Return (X, Y) of the center of cell containing provided text 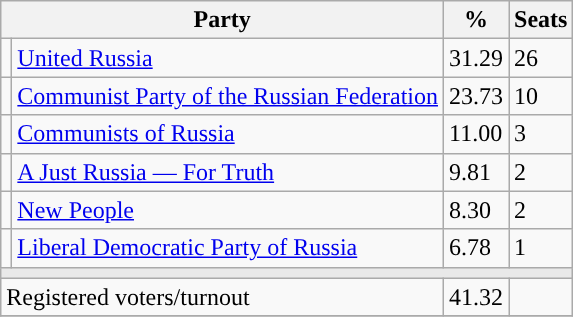
Liberal Democratic Party of Russia (228, 248)
26 (541, 58)
Communists of Russia (228, 134)
Seats (541, 20)
1 (541, 248)
Party (222, 20)
41.32 (476, 297)
United Russia (228, 58)
9.81 (476, 172)
10 (541, 96)
11.00 (476, 134)
31.29 (476, 58)
% (476, 20)
3 (541, 134)
Registered voters/turnout (222, 297)
6.78 (476, 248)
8.30 (476, 210)
Communist Party of the Russian Federation (228, 96)
New People (228, 210)
A Just Russia — For Truth (228, 172)
23.73 (476, 96)
